Extract the (x, y) coordinate from the center of the cell holding the provided text.  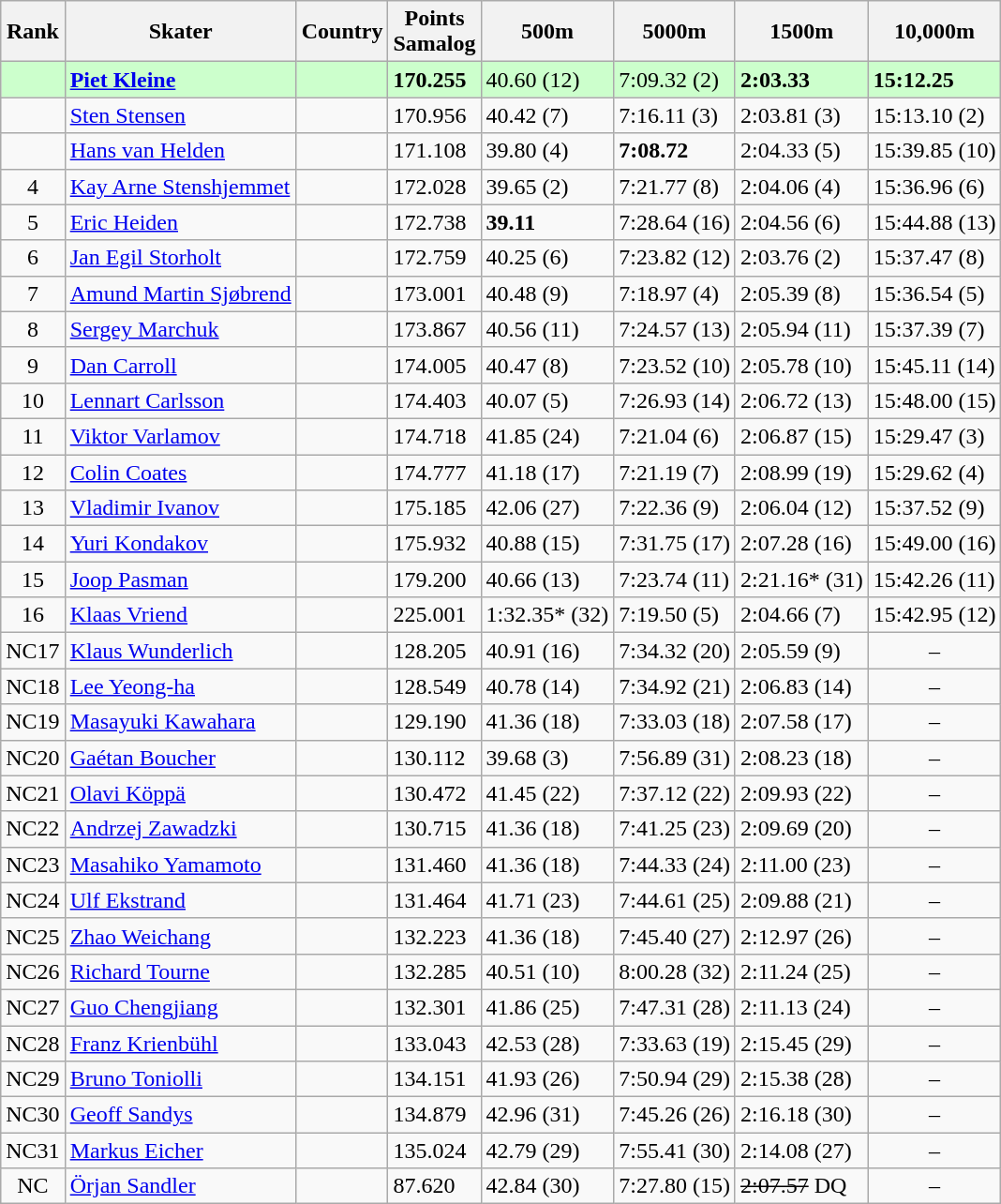
Kay Arne Stenshjemmet (180, 187)
40.56 (11) (547, 329)
14 (33, 544)
7:16.11 (3) (675, 115)
2:09.69 (20) (801, 829)
7:28.64 (16) (675, 222)
Dan Carroll (180, 365)
2:21.16* (31) (801, 579)
130.112 (435, 758)
Zhao Weichang (180, 936)
7:09.32 (2) (675, 80)
15:37.39 (7) (934, 329)
2:06.04 (12) (801, 508)
174.718 (435, 436)
7:37.12 (22) (675, 793)
42.06 (27) (547, 508)
NC29 (33, 1079)
40.48 (9) (547, 293)
6 (33, 258)
15:45.11 (14) (934, 365)
39.80 (4) (547, 151)
172.759 (435, 258)
15:42.26 (11) (934, 579)
13 (33, 508)
133.043 (435, 1044)
39.11 (547, 222)
134.151 (435, 1079)
NC19 (33, 722)
2:11.24 (25) (801, 971)
15:42.95 (12) (934, 615)
Sergey Marchuk (180, 329)
15:13.10 (2) (934, 115)
10,000m (934, 32)
Piet Kleine (180, 80)
Guo Chengjiang (180, 1007)
Klaas Vriend (180, 615)
2:14.08 (27) (801, 1151)
132.301 (435, 1007)
40.47 (8) (547, 365)
40.25 (6) (547, 258)
Hans van Helden (180, 151)
16 (33, 615)
173.867 (435, 329)
2:04.06 (4) (801, 187)
NC26 (33, 971)
NC24 (33, 900)
130.715 (435, 829)
7:18.97 (4) (675, 293)
7:34.32 (20) (675, 651)
Bruno Toniolli (180, 1079)
7:45.40 (27) (675, 936)
NC21 (33, 793)
7:22.36 (9) (675, 508)
Markus Eicher (180, 1151)
42.96 (31) (547, 1115)
Olavi Köppä (180, 793)
2:04.66 (7) (801, 615)
131.460 (435, 865)
Yuri Kondakov (180, 544)
41.18 (17) (547, 472)
10 (33, 400)
2:05.78 (10) (801, 365)
Franz Krienbühl (180, 1044)
2:06.87 (15) (801, 436)
7:26.93 (14) (675, 400)
NC22 (33, 829)
2:05.94 (11) (801, 329)
175.932 (435, 544)
7:50.94 (29) (675, 1079)
7:27.80 (15) (675, 1186)
129.190 (435, 722)
128.549 (435, 686)
Joop Pasman (180, 579)
Ulf Ekstrand (180, 900)
7:23.74 (11) (675, 579)
15:37.52 (9) (934, 508)
41.85 (24) (547, 436)
15 (33, 579)
134.879 (435, 1115)
Örjan Sandler (180, 1186)
2:04.33 (5) (801, 151)
Amund Martin Sjøbrend (180, 293)
174.777 (435, 472)
7:56.89 (31) (675, 758)
41.93 (26) (547, 1079)
15:36.96 (6) (934, 187)
171.108 (435, 151)
Jan Egil Storholt (180, 258)
2:07.57 DQ (801, 1186)
2:15.38 (28) (801, 1079)
131.464 (435, 900)
Vladimir Ivanov (180, 508)
42.84 (30) (547, 1186)
87.620 (435, 1186)
15:48.00 (15) (934, 400)
179.200 (435, 579)
2:08.23 (18) (801, 758)
Colin Coates (180, 472)
7:34.92 (21) (675, 686)
15:44.88 (13) (934, 222)
NC17 (33, 651)
172.028 (435, 187)
8:00.28 (32) (675, 971)
1:32.35* (32) (547, 615)
2:12.97 (26) (801, 936)
170.956 (435, 115)
15:29.47 (3) (934, 436)
15:29.62 (4) (934, 472)
40.07 (5) (547, 400)
Viktor Varlamov (180, 436)
Skater (180, 32)
7:55.41 (30) (675, 1151)
7:31.75 (17) (675, 544)
40.60 (12) (547, 80)
Eric Heiden (180, 222)
Gaétan Boucher (180, 758)
42.79 (29) (547, 1151)
7:44.33 (24) (675, 865)
Klaus Wunderlich (180, 651)
15:49.00 (16) (934, 544)
7:44.61 (25) (675, 900)
Lee Yeong-ha (180, 686)
7:45.26 (26) (675, 1115)
7:24.57 (13) (675, 329)
2:03.81 (3) (801, 115)
2:07.28 (16) (801, 544)
7:21.04 (6) (675, 436)
2:09.88 (21) (801, 900)
2:03.76 (2) (801, 258)
174.403 (435, 400)
NC18 (33, 686)
39.65 (2) (547, 187)
2:07.58 (17) (801, 722)
NC30 (33, 1115)
2:08.99 (19) (801, 472)
7:21.19 (7) (675, 472)
7:33.63 (19) (675, 1044)
5000m (675, 32)
7 (33, 293)
39.68 (3) (547, 758)
NC (33, 1186)
Masahiko Yamamoto (180, 865)
7:08.72 (675, 151)
8 (33, 329)
173.001 (435, 293)
NC23 (33, 865)
Rank (33, 32)
15:12.25 (934, 80)
7:41.25 (23) (675, 829)
7:33.03 (18) (675, 722)
170.255 (435, 80)
225.001 (435, 615)
15:37.47 (8) (934, 258)
15:39.85 (10) (934, 151)
40.66 (13) (547, 579)
Richard Tourne (180, 971)
9 (33, 365)
128.205 (435, 651)
NC25 (33, 936)
Masayuki Kawahara (180, 722)
1500m (801, 32)
2:05.39 (8) (801, 293)
Lennart Carlsson (180, 400)
130.472 (435, 793)
NC20 (33, 758)
12 (33, 472)
41.86 (25) (547, 1007)
7:23.52 (10) (675, 365)
132.223 (435, 936)
2:11.13 (24) (801, 1007)
40.88 (15) (547, 544)
7:21.77 (8) (675, 187)
Sten Stensen (180, 115)
135.024 (435, 1151)
172.738 (435, 222)
132.285 (435, 971)
Country (342, 32)
5 (33, 222)
175.185 (435, 508)
40.42 (7) (547, 115)
NC31 (33, 1151)
7:47.31 (28) (675, 1007)
2:16.18 (30) (801, 1115)
2:05.59 (9) (801, 651)
42.53 (28) (547, 1044)
7:19.50 (5) (675, 615)
Andrzej Zawadzki (180, 829)
40.51 (10) (547, 971)
2:06.83 (14) (801, 686)
174.005 (435, 365)
7:23.82 (12) (675, 258)
500m (547, 32)
41.71 (23) (547, 900)
2:11.00 (23) (801, 865)
2:15.45 (29) (801, 1044)
2:06.72 (13) (801, 400)
NC27 (33, 1007)
40.91 (16) (547, 651)
2:04.56 (6) (801, 222)
Geoff Sandys (180, 1115)
NC28 (33, 1044)
40.78 (14) (547, 686)
2:03.33 (801, 80)
15:36.54 (5) (934, 293)
2:09.93 (22) (801, 793)
Points Samalog (435, 32)
41.45 (22) (547, 793)
11 (33, 436)
4 (33, 187)
